Identify which cell holds the provided text, then report its [x, y] central coordinate. 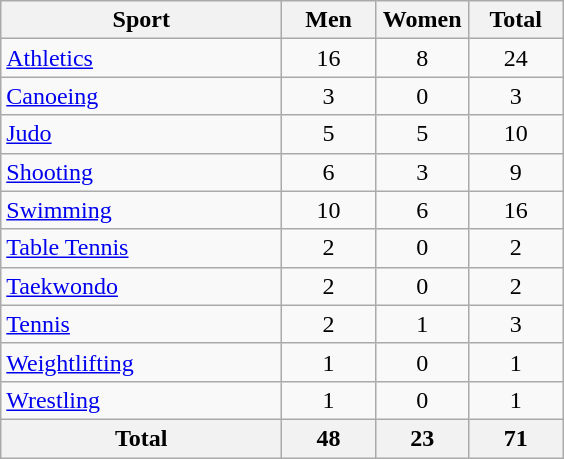
Table Tennis [142, 248]
Sport [142, 20]
Men [329, 20]
48 [329, 438]
24 [516, 58]
23 [422, 438]
Swimming [142, 210]
Wrestling [142, 400]
9 [516, 172]
Weightlifting [142, 362]
Shooting [142, 172]
71 [516, 438]
Canoeing [142, 96]
Judo [142, 134]
8 [422, 58]
Athletics [142, 58]
Taekwondo [142, 286]
Women [422, 20]
Tennis [142, 324]
